Scan for the cell matching the given text and deliver its [X, Y] coordinate at center. 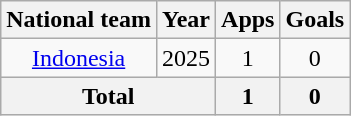
Total [108, 96]
Apps [248, 20]
2025 [186, 58]
Indonesia [79, 58]
Year [186, 20]
National team [79, 20]
Goals [315, 20]
